Provide the [X, Y] coordinate of the cell's center where the given text is located.  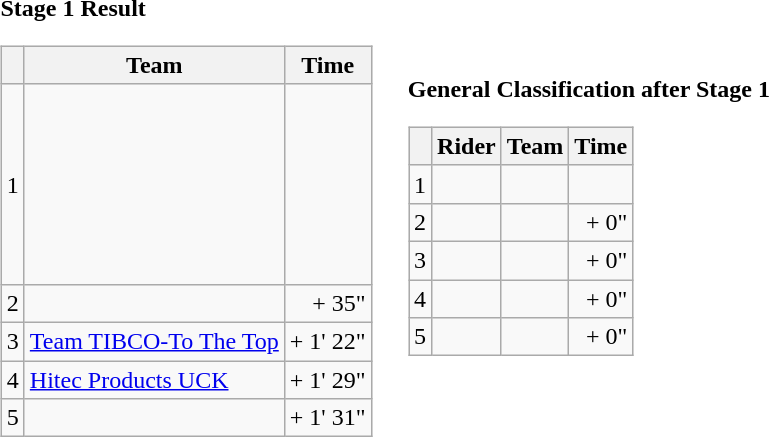
Rider [467, 146]
Hitec Products UCK [154, 379]
+ 35" [328, 303]
+ 1' 22" [328, 341]
Team TIBCO-To The Top [154, 341]
+ 1' 29" [328, 379]
+ 1' 31" [328, 418]
